Provide the [x, y] coordinate of the cell's center where the given text is located.  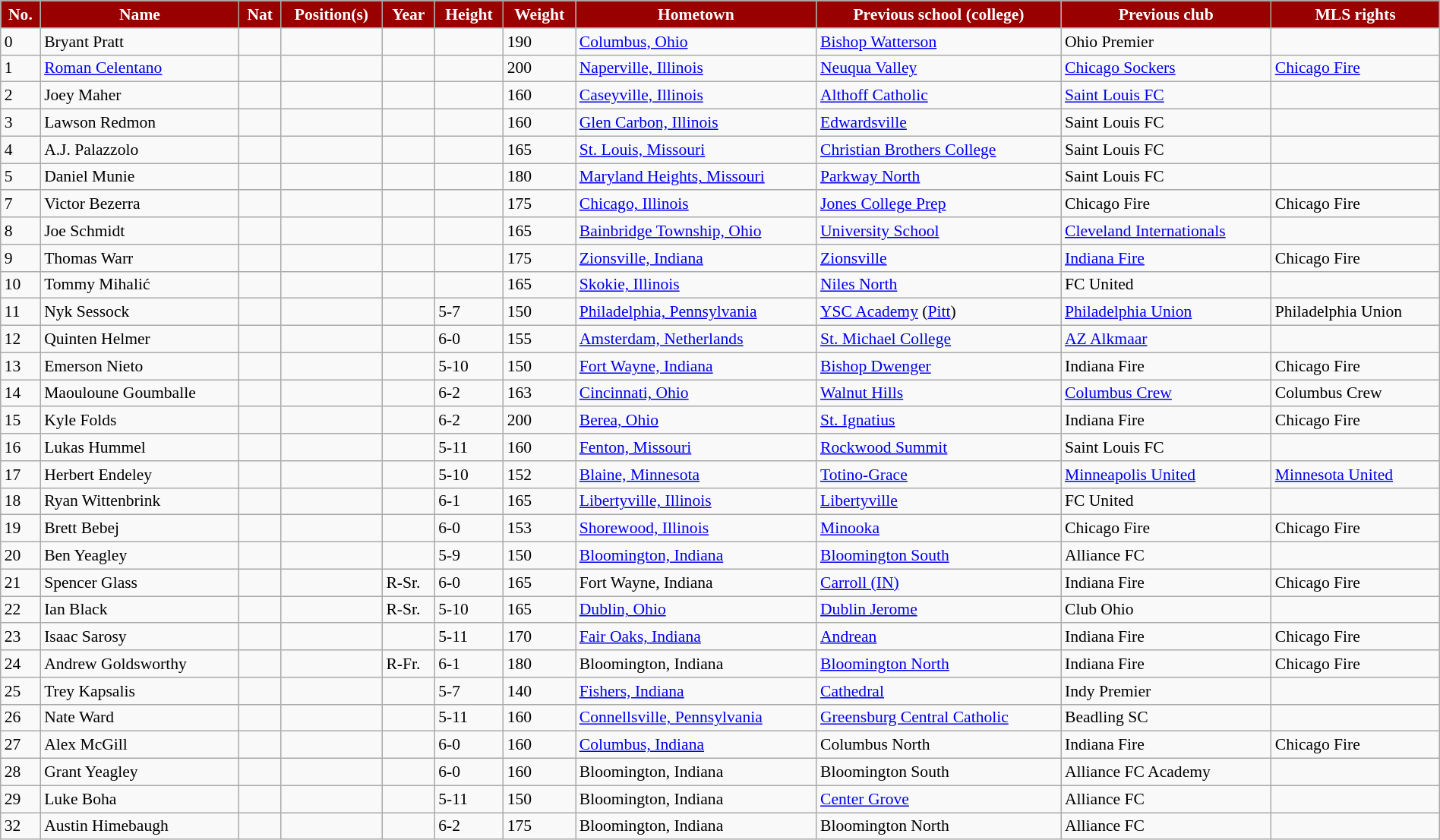
21 [21, 583]
Chicago Sockers [1167, 68]
Victor Bezerra [140, 204]
Austin Himebaugh [140, 826]
Dublin, Ohio [696, 610]
140 [539, 691]
No. [21, 14]
Year [409, 14]
Amsterdam, Netherlands [696, 339]
Andrew Goldsworthy [140, 664]
Fenton, Missouri [696, 447]
Nate Ward [140, 718]
Skokie, Illinois [696, 285]
St. Louis, Missouri [696, 150]
Bainbridge Township, Ohio [696, 231]
Bishop Dwenger [939, 366]
Name [140, 14]
7 [21, 204]
Greensburg Central Catholic [939, 718]
Brett Bebej [140, 529]
170 [539, 637]
Weight [539, 14]
19 [21, 529]
Alliance FC Academy [1167, 772]
Neuqua Valley [939, 68]
17 [21, 475]
Indy Premier [1167, 691]
23 [21, 637]
Grant Yeagley [140, 772]
Maouloune Goumballe [140, 393]
Ben Yeagley [140, 556]
Kyle Folds [140, 421]
Daniel Munie [140, 177]
Ian Black [140, 610]
St. Michael College [939, 339]
25 [21, 691]
26 [21, 718]
Luke Boha [140, 799]
Center Grove [939, 799]
Club Ohio [1167, 610]
Caseyville, Illinois [696, 96]
Niles North [939, 285]
153 [539, 529]
Naperville, Illinois [696, 68]
24 [21, 664]
R-Fr. [409, 664]
Minnesota United [1356, 475]
Previous school (college) [939, 14]
Dublin Jerome [939, 610]
Althoff Catholic [939, 96]
AZ Alkmaar [1167, 339]
Spencer Glass [140, 583]
Ryan Wittenbrink [140, 501]
1 [21, 68]
5 [21, 177]
Philadelphia, Pennsylvania [696, 312]
Berea, Ohio [696, 421]
11 [21, 312]
A.J. Palazzolo [140, 150]
Zionsville, Indiana [696, 258]
Emerson Nieto [140, 366]
Libertyville, Illinois [696, 501]
Chicago, Illinois [696, 204]
3 [21, 123]
0 [21, 42]
Fair Oaks, Indiana [696, 637]
13 [21, 366]
Thomas Warr [140, 258]
29 [21, 799]
163 [539, 393]
Bishop Watterson [939, 42]
Position(s) [331, 14]
Previous club [1167, 14]
Libertyville [939, 501]
Quinten Helmer [140, 339]
18 [21, 501]
Joey Maher [140, 96]
2 [21, 96]
Edwardsville [939, 123]
Rockwood Summit [939, 447]
Cathedral [939, 691]
Joe Schmidt [140, 231]
Walnut Hills [939, 393]
Trey Kapsalis [140, 691]
Ohio Premier [1167, 42]
Cleveland Internationals [1167, 231]
Lawson Redmon [140, 123]
14 [21, 393]
St. Ignatius [939, 421]
Andrean [939, 637]
Height [469, 14]
28 [21, 772]
Maryland Heights, Missouri [696, 177]
Alex McGill [140, 745]
Connellsville, Pennsylvania [696, 718]
Bryant Pratt [140, 42]
8 [21, 231]
Hometown [696, 14]
Fishers, Indiana [696, 691]
155 [539, 339]
Lukas Hummel [140, 447]
Tommy Mihalić [140, 285]
4 [21, 150]
152 [539, 475]
Zionsville [939, 258]
Blaine, Minnesota [696, 475]
9 [21, 258]
16 [21, 447]
190 [539, 42]
Columbus, Indiana [696, 745]
University School [939, 231]
Isaac Sarosy [140, 637]
Nat [260, 14]
Roman Celentano [140, 68]
Christian Brothers College [939, 150]
27 [21, 745]
Minooka [939, 529]
Beadling SC [1167, 718]
Minneapolis United [1167, 475]
Carroll (IN) [939, 583]
5-9 [469, 556]
20 [21, 556]
Parkway North [939, 177]
Columbus North [939, 745]
YSC Academy (Pitt) [939, 312]
12 [21, 339]
Columbus, Ohio [696, 42]
Shorewood, Illinois [696, 529]
10 [21, 285]
32 [21, 826]
Totino-Grace [939, 475]
15 [21, 421]
Nyk Sessock [140, 312]
Jones College Prep [939, 204]
Glen Carbon, Illinois [696, 123]
Cincinnati, Ohio [696, 393]
22 [21, 610]
MLS rights [1356, 14]
Herbert Endeley [140, 475]
